Determine the (x, y) coordinate at the center of the cell enclosing the given text.  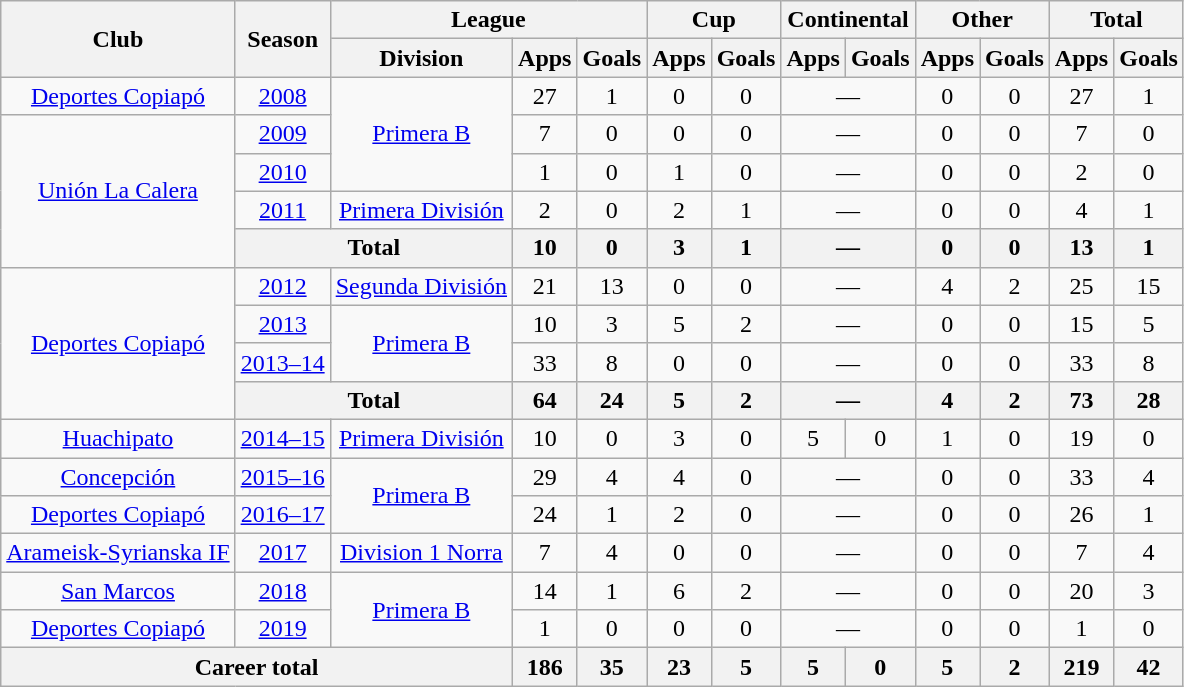
League (488, 20)
2018 (282, 591)
2010 (282, 172)
Club (118, 39)
73 (1081, 400)
2011 (282, 210)
Segunda División (421, 286)
2016–17 (282, 515)
Other (982, 20)
2009 (282, 134)
Huachipato (118, 438)
2019 (282, 629)
25 (1081, 286)
64 (545, 400)
42 (1149, 667)
Unión La Calera (118, 191)
20 (1081, 591)
28 (1149, 400)
Division 1 Norra (421, 553)
Arameisk-Syrianska IF (118, 553)
Division (421, 58)
2013–14 (282, 362)
2015–16 (282, 477)
2012 (282, 286)
San Marcos (118, 591)
Cup (714, 20)
2017 (282, 553)
Career total (257, 667)
35 (612, 667)
14 (545, 591)
Continental (848, 20)
186 (545, 667)
2013 (282, 324)
19 (1081, 438)
2008 (282, 96)
21 (545, 286)
26 (1081, 515)
Season (282, 39)
6 (679, 591)
2014–15 (282, 438)
219 (1081, 667)
23 (679, 667)
Concepción (118, 477)
29 (545, 477)
